Scan for the cell matching the given text and deliver its (X, Y) coordinate at center. 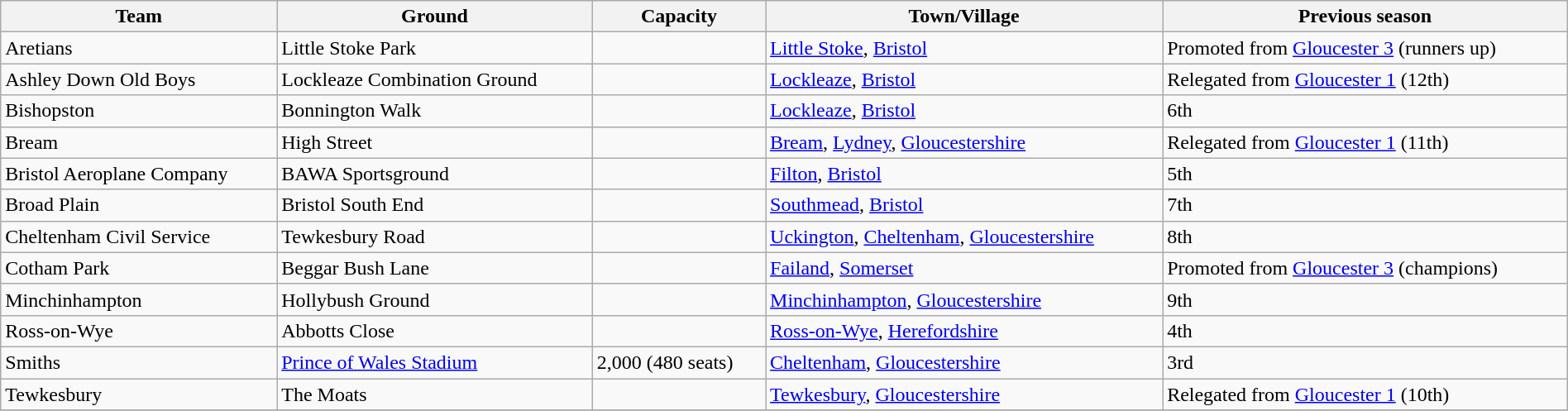
Little Stoke, Bristol (964, 48)
Hollybush Ground (435, 299)
Aretians (139, 48)
8th (1365, 237)
Bonnington Walk (435, 111)
BAWA Sportsground (435, 174)
Tewkesbury Road (435, 237)
Promoted from Gloucester 3 (champions) (1365, 268)
7th (1365, 205)
Cheltenham Civil Service (139, 237)
Cotham Park (139, 268)
Uckington, Cheltenham, Gloucestershire (964, 237)
Town/Village (964, 17)
Promoted from Gloucester 3 (runners up) (1365, 48)
Smiths (139, 362)
2,000 (480 seats) (678, 362)
3rd (1365, 362)
Relegated from Gloucester 1 (11th) (1365, 142)
5th (1365, 174)
Beggar Bush Lane (435, 268)
The Moats (435, 394)
Bream, Lydney, Gloucestershire (964, 142)
Southmead, Bristol (964, 205)
Bishopston (139, 111)
Failand, Somerset (964, 268)
Team (139, 17)
Lockleaze Combination Ground (435, 79)
Filton, Bristol (964, 174)
Broad Plain (139, 205)
Bristol Aeroplane Company (139, 174)
Abbotts Close (435, 331)
Tewkesbury (139, 394)
Relegated from Gloucester 1 (12th) (1365, 79)
Ross-on-Wye (139, 331)
Ross-on-Wye, Herefordshire (964, 331)
Previous season (1365, 17)
Relegated from Gloucester 1 (10th) (1365, 394)
6th (1365, 111)
4th (1365, 331)
High Street (435, 142)
Capacity (678, 17)
Bristol South End (435, 205)
Cheltenham, Gloucestershire (964, 362)
Minchinhampton, Gloucestershire (964, 299)
Little Stoke Park (435, 48)
Minchinhampton (139, 299)
Bream (139, 142)
Ground (435, 17)
9th (1365, 299)
Tewkesbury, Gloucestershire (964, 394)
Ashley Down Old Boys (139, 79)
Prince of Wales Stadium (435, 362)
